Locate the cell with the specified text and output its (X, Y) center coordinate. 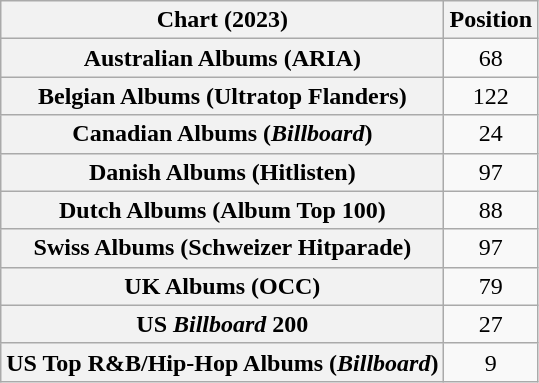
122 (491, 96)
88 (491, 210)
Belgian Albums (Ultratop Flanders) (222, 96)
Australian Albums (ARIA) (222, 58)
Canadian Albums (Billboard) (222, 134)
Dutch Albums (Album Top 100) (222, 210)
Danish Albums (Hitlisten) (222, 172)
68 (491, 58)
Position (491, 20)
UK Albums (OCC) (222, 286)
Chart (2023) (222, 20)
27 (491, 324)
US Top R&B/Hip-Hop Albums (Billboard) (222, 362)
24 (491, 134)
9 (491, 362)
79 (491, 286)
Swiss Albums (Schweizer Hitparade) (222, 248)
US Billboard 200 (222, 324)
